Pinpoint the cell where the given text exists, returning its (X, Y) midpoint coordinate. 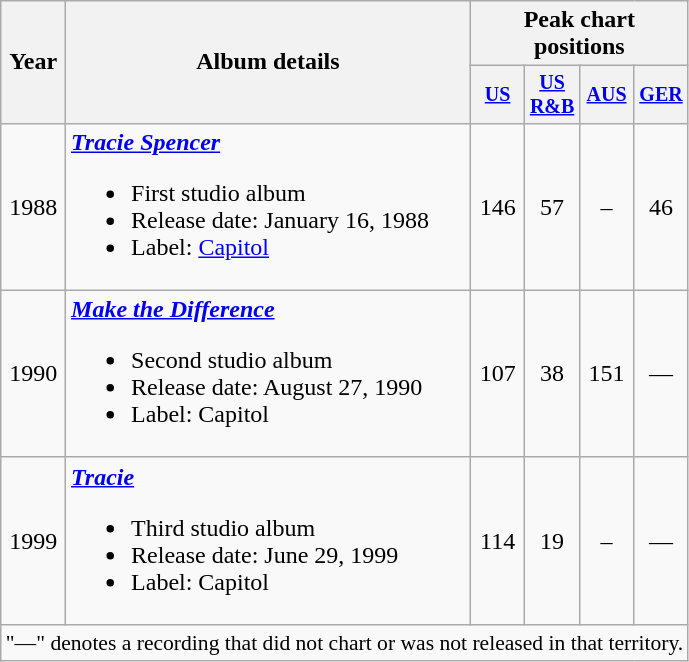
57 (552, 206)
Album details (268, 62)
19 (552, 540)
46 (661, 206)
1990 (34, 374)
1988 (34, 206)
GER (661, 94)
Tracie SpencerFirst studio albumRelease date: January 16, 1988Label: Capitol (268, 206)
107 (497, 374)
114 (497, 540)
Make the DifferenceSecond studio albumRelease date: August 27, 1990Label: Capitol (268, 374)
AUS (606, 94)
US R&B (552, 94)
Peak chart positions (579, 34)
"—" denotes a recording that did not chart or was not released in that territory. (345, 642)
38 (552, 374)
146 (497, 206)
151 (606, 374)
Year (34, 62)
US (497, 94)
1999 (34, 540)
TracieThird studio albumRelease date: June 29, 1999Label: Capitol (268, 540)
